Locate the cell with the specified text and output its (X, Y) center coordinate. 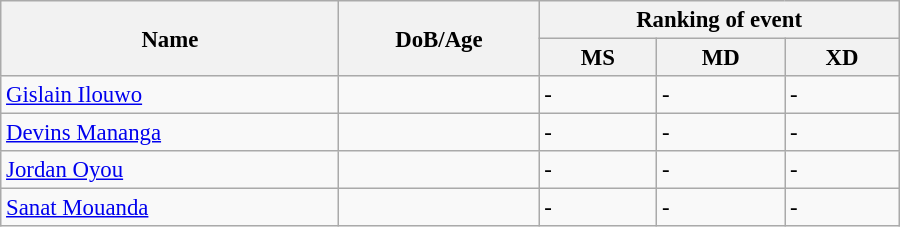
Devins Mananga (170, 133)
Name (170, 38)
MD (721, 58)
Jordan Oyou (170, 170)
MS (598, 58)
Ranking of event (719, 20)
DoB/Age (439, 38)
Gislain Ilouwo (170, 95)
XD (842, 58)
Sanat Mouanda (170, 208)
